Scan for the cell matching the given text and deliver its [X, Y] coordinate at center. 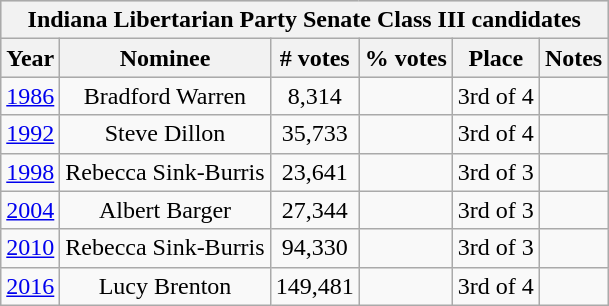
2010 [30, 248]
2016 [30, 286]
23,641 [314, 172]
35,733 [314, 134]
Place [496, 58]
% votes [406, 58]
Notes [573, 58]
Steve Dillon [165, 134]
8,314 [314, 96]
27,344 [314, 210]
# votes [314, 58]
1992 [30, 134]
94,330 [314, 248]
149,481 [314, 286]
Year [30, 58]
Lucy Brenton [165, 286]
1998 [30, 172]
2004 [30, 210]
1986 [30, 96]
Bradford Warren [165, 96]
Nominee [165, 58]
Indiana Libertarian Party Senate Class III candidates [304, 20]
Albert Barger [165, 210]
